Determine the (x, y) coordinate at the center of the cell enclosing the given text.  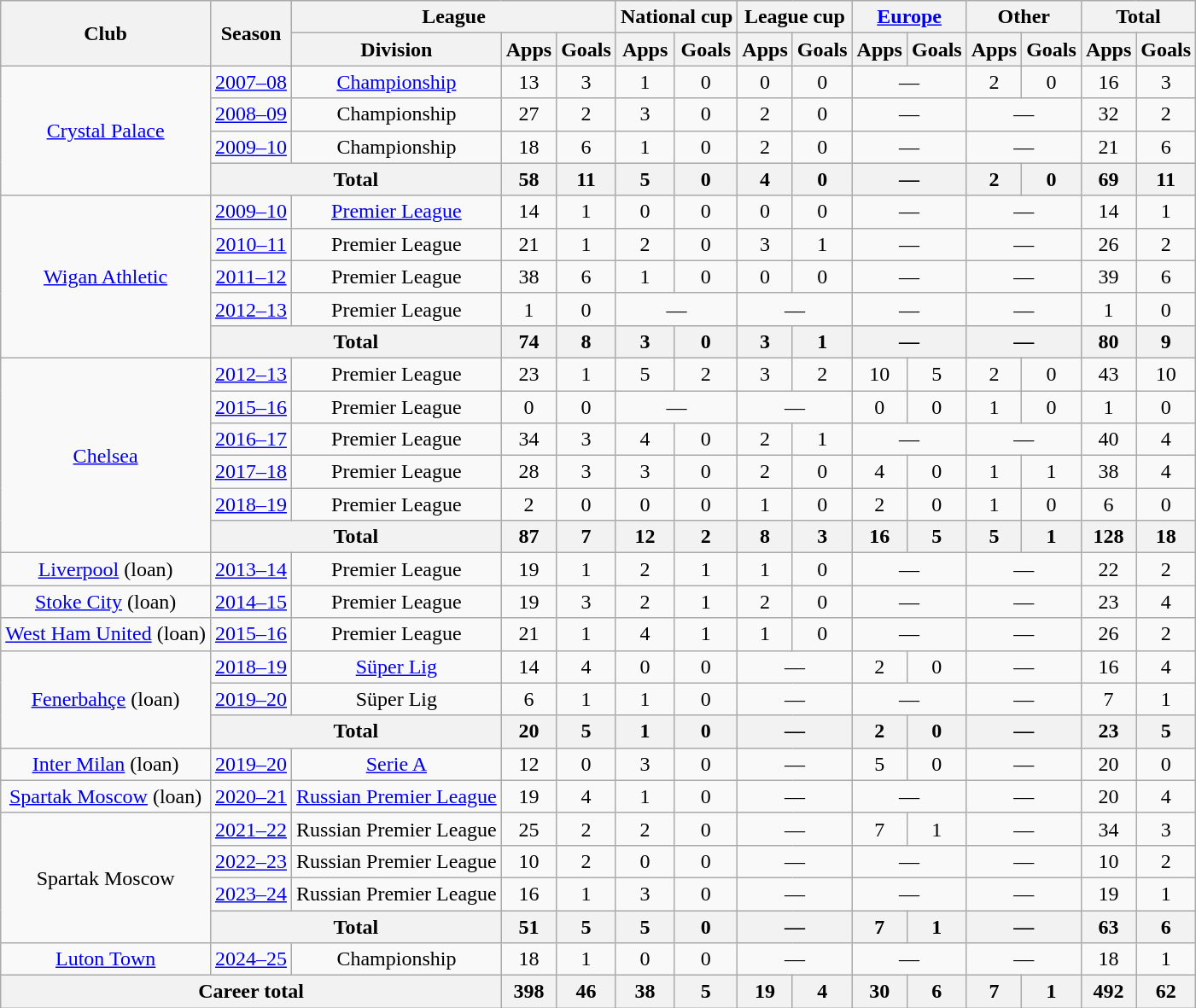
25 (528, 829)
Season (251, 33)
Club (106, 33)
63 (1108, 926)
69 (1108, 179)
Spartak Moscow (loan) (106, 796)
Serie A (397, 764)
Spartak Moscow (106, 877)
2013–14 (251, 569)
Wigan Athletic (106, 277)
28 (528, 472)
Career total (251, 992)
2016–17 (251, 440)
Division (397, 50)
National cup (676, 17)
2023–24 (251, 894)
80 (1108, 341)
League (454, 17)
27 (528, 114)
2017–18 (251, 472)
2011–12 (251, 277)
West Ham United (loan) (106, 634)
2022–23 (251, 861)
58 (528, 179)
2010–11 (251, 244)
2020–21 (251, 796)
2008–09 (251, 114)
Other (1024, 17)
Stoke City (loan) (106, 602)
40 (1108, 440)
9 (1166, 341)
30 (879, 992)
Chelsea (106, 455)
87 (528, 537)
Liverpool (loan) (106, 569)
2021–22 (251, 829)
128 (1108, 537)
2024–25 (251, 959)
Luton Town (106, 959)
46 (586, 992)
74 (528, 341)
13 (528, 82)
League cup (795, 17)
32 (1108, 114)
492 (1108, 992)
Inter Milan (loan) (106, 764)
Fenerbahçe (loan) (106, 699)
Crystal Palace (106, 131)
398 (528, 992)
22 (1108, 569)
51 (528, 926)
Europe (909, 17)
43 (1108, 374)
2014–15 (251, 602)
39 (1108, 277)
2007–08 (251, 82)
62 (1166, 992)
